From the cell containing the given text, extract its center point as (x, y) coordinate. 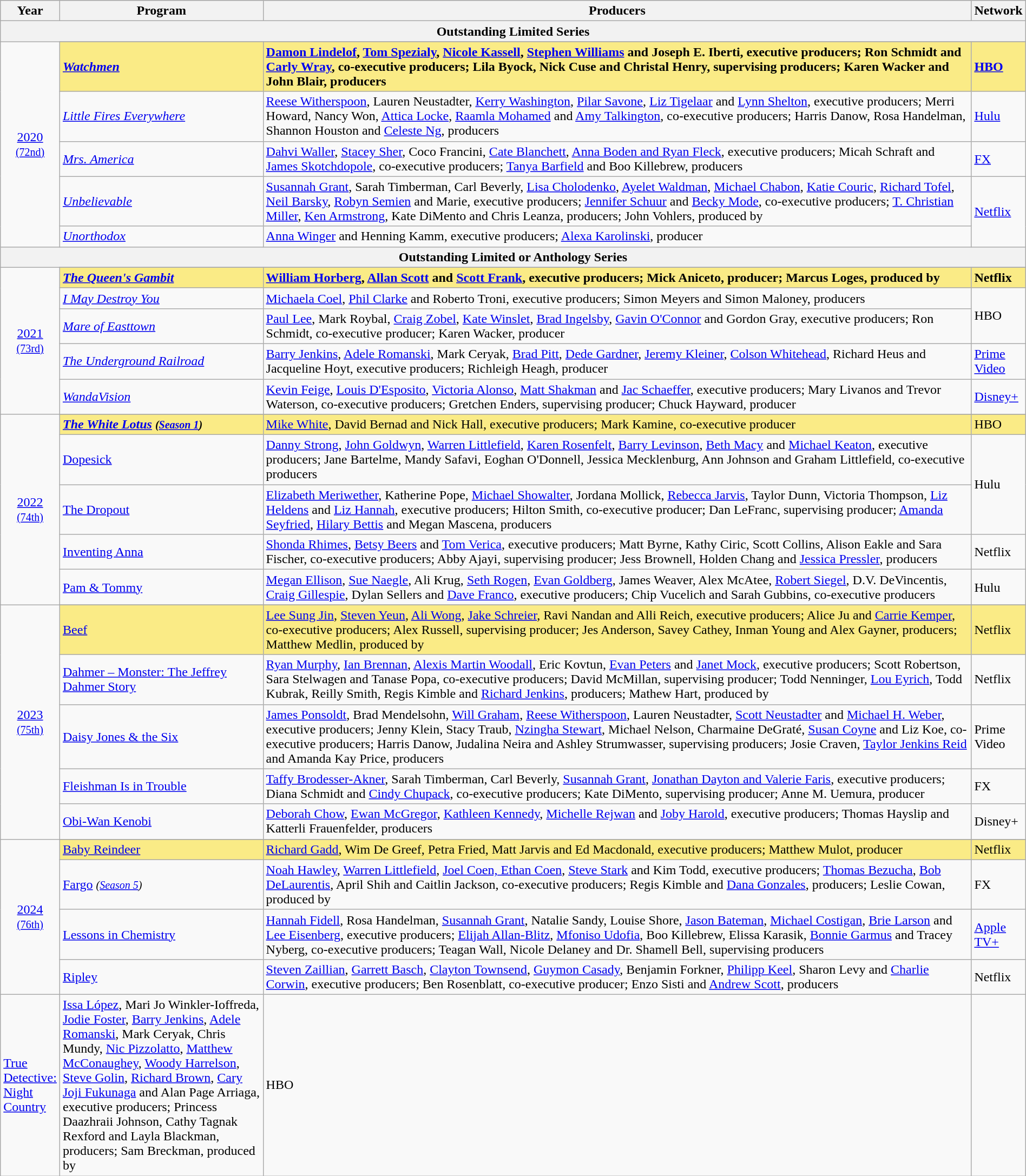
The White Lotus (Season 1) (161, 425)
WandaVision (161, 396)
Baby Reindeer (161, 849)
The Dropout (161, 510)
I May Destroy You (161, 298)
Unorthodox (161, 236)
True Detective: Night Country (30, 1085)
Michaela Coel, Phil Clarke and Roberto Troni, executive producers; Simon Meyers and Simon Maloney, producers (617, 298)
The Underground Railroad (161, 361)
Program (161, 11)
Outstanding Limited Series (513, 31)
Apple TV+ (998, 934)
Dopesick (161, 460)
The Queen's Gambit (161, 278)
William Horberg, Allan Scott and Scott Frank, executive producers; Mick Aniceto, producer; Marcus Loges, produced by (617, 278)
Little Fires Everywhere (161, 116)
2022(74th) (30, 510)
2023(75th) (30, 722)
Dahmer – Monster: The Jeffrey Dahmer Story (161, 679)
2020(72nd) (30, 144)
Ripley (161, 977)
Watchmen (161, 67)
Lessons in Chemistry (161, 934)
Beef (161, 630)
Mare of Easttown (161, 326)
Outstanding Limited or Anthology Series (513, 257)
Mike White, David Bernad and Nick Hall, executive producers; Mark Kamine, co-executive producer (617, 425)
Network (998, 11)
Inventing Anna (161, 552)
Daisy Jones & the Six (161, 737)
Fleishman Is in Trouble (161, 787)
Richard Gadd, Wim De Greef, Petra Fried, Matt Jarvis and Ed Macdonald, executive producers; Matthew Mulot, producer (617, 849)
2021(73rd) (30, 341)
Fargo (Season 5) (161, 884)
Obi-Wan Kenobi (161, 821)
Year (30, 11)
2024(76th) (30, 916)
Mrs. America (161, 159)
Producers (617, 11)
Anna Winger and Henning Kamm, executive producers; Alexa Karolinski, producer (617, 236)
Unbelievable (161, 201)
Pam & Tommy (161, 587)
